Provide the [X, Y] coordinate of the cell's center where the given text is located.  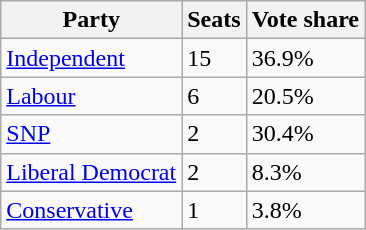
Conservative [92, 210]
Independent [92, 58]
Liberal Democrat [92, 172]
30.4% [305, 134]
Party [92, 20]
1 [214, 210]
Vote share [305, 20]
20.5% [305, 96]
6 [214, 96]
Labour [92, 96]
Seats [214, 20]
36.9% [305, 58]
3.8% [305, 210]
8.3% [305, 172]
SNP [92, 134]
15 [214, 58]
